Capture the cell that displays the provided text and extract its (x, y) central coordinate. 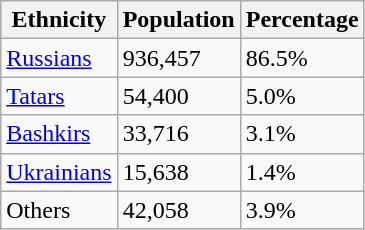
Ethnicity (59, 20)
Population (178, 20)
3.1% (302, 134)
Others (59, 210)
Tatars (59, 96)
Bashkirs (59, 134)
1.4% (302, 172)
33,716 (178, 134)
15,638 (178, 172)
54,400 (178, 96)
42,058 (178, 210)
Ukrainians (59, 172)
86.5% (302, 58)
5.0% (302, 96)
3.9% (302, 210)
Percentage (302, 20)
936,457 (178, 58)
Russians (59, 58)
